For the text-containing cell, return its midpoint in [X, Y] coordinate format. 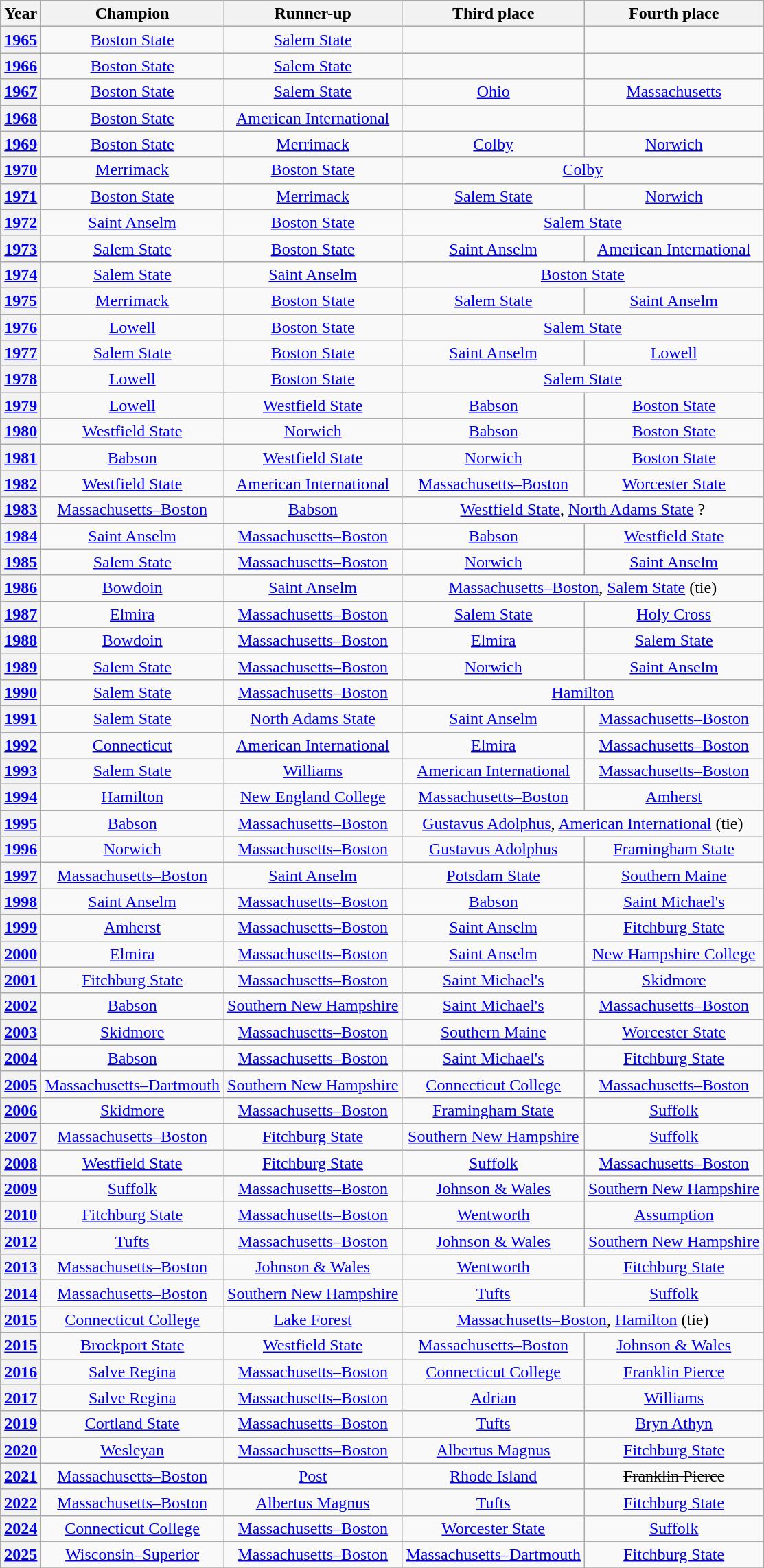
Cortland State [132, 1424]
1968 [21, 118]
2001 [21, 980]
New England College [313, 797]
1988 [21, 640]
2006 [21, 1110]
1978 [21, 379]
2014 [21, 1294]
2021 [21, 1476]
1984 [21, 536]
2000 [21, 954]
1980 [21, 432]
2019 [21, 1424]
2003 [21, 1032]
Runner-up [313, 14]
New Hampshire College [674, 954]
1975 [21, 301]
Wisconsin–Superior [132, 1554]
1994 [21, 797]
2013 [21, 1267]
1983 [21, 510]
1995 [21, 823]
Third place [494, 14]
1971 [21, 196]
Massachusetts–Boston, Salem State (tie) [583, 588]
Connecticut [132, 745]
Ohio [494, 92]
Year [21, 14]
Brockport State [132, 1346]
2020 [21, 1450]
Westfield State, North Adams State ? [583, 510]
Massachusetts–Boston, Hamilton (tie) [583, 1320]
Adrian [494, 1398]
2025 [21, 1554]
Rhode Island [494, 1476]
Potsdam State [494, 876]
North Adams State [313, 718]
1969 [21, 144]
2005 [21, 1084]
Wesleyan [132, 1450]
1997 [21, 876]
1992 [21, 745]
1993 [21, 771]
2009 [21, 1189]
1982 [21, 484]
1985 [21, 562]
1966 [21, 66]
Massachusetts [674, 92]
Fourth place [674, 14]
1974 [21, 274]
1976 [21, 327]
Bryn Athyn [674, 1424]
1970 [21, 170]
Champion [132, 14]
1967 [21, 92]
1996 [21, 850]
Post [313, 1476]
1977 [21, 353]
2004 [21, 1058]
2024 [21, 1528]
1991 [21, 718]
Lake Forest [313, 1320]
Holy Cross [674, 614]
Gustavus Adolphus, American International (tie) [583, 823]
1999 [21, 928]
Gustavus Adolphus [494, 850]
1973 [21, 248]
1965 [21, 40]
1987 [21, 614]
1998 [21, 902]
2002 [21, 1006]
1989 [21, 666]
1979 [21, 406]
2016 [21, 1372]
2017 [21, 1398]
1990 [21, 692]
Assumption [674, 1215]
1972 [21, 222]
2007 [21, 1136]
1986 [21, 588]
1981 [21, 458]
2010 [21, 1215]
2008 [21, 1163]
2022 [21, 1502]
2012 [21, 1241]
